Capture the cell that displays the provided text and extract its (X, Y) central coordinate. 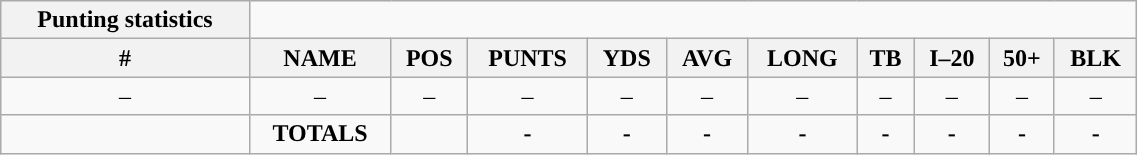
AVG (707, 58)
Punting statistics (125, 20)
50+ (1022, 58)
YDS (626, 58)
I–20 (952, 58)
LONG (802, 58)
TOTALS (320, 134)
# (125, 58)
TB (886, 58)
NAME (320, 58)
PUNTS (528, 58)
BLK (1095, 58)
POS (430, 58)
